Locate the cell with the specified text and output its (X, Y) center coordinate. 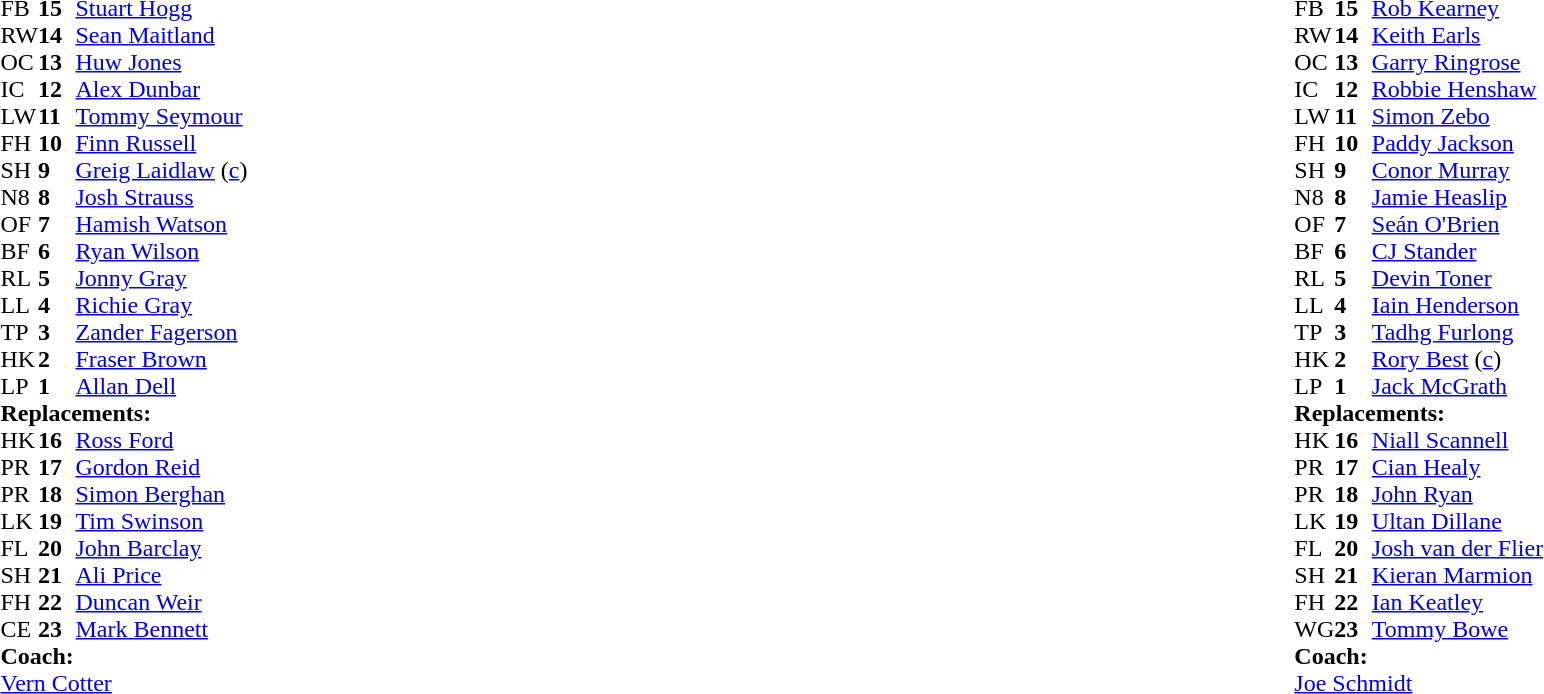
Conor Murray (1458, 170)
Huw Jones (162, 62)
Greig Laidlaw (c) (162, 170)
Allan Dell (162, 386)
Garry Ringrose (1458, 62)
CE (19, 630)
John Barclay (162, 548)
Kieran Marmion (1458, 576)
John Ryan (1458, 494)
Josh van der Flier (1458, 548)
Finn Russell (162, 144)
Alex Dunbar (162, 90)
Gordon Reid (162, 468)
Josh Strauss (162, 198)
Keith Earls (1458, 36)
Ultan Dillane (1458, 522)
Tadhg Furlong (1458, 332)
Devin Toner (1458, 278)
Tommy Seymour (162, 116)
CJ Stander (1458, 252)
Tim Swinson (162, 522)
Niall Scannell (1458, 440)
Seán O'Brien (1458, 224)
Ross Ford (162, 440)
Hamish Watson (162, 224)
Zander Fagerson (162, 332)
Simon Zebo (1458, 116)
Jonny Gray (162, 278)
Paddy Jackson (1458, 144)
Iain Henderson (1458, 306)
WG (1314, 630)
Richie Gray (162, 306)
Fraser Brown (162, 360)
Ian Keatley (1458, 602)
Simon Berghan (162, 494)
Ryan Wilson (162, 252)
Ali Price (162, 576)
Duncan Weir (162, 602)
Jamie Heaslip (1458, 198)
Robbie Henshaw (1458, 90)
Mark Bennett (162, 630)
Tommy Bowe (1458, 630)
Jack McGrath (1458, 386)
Sean Maitland (162, 36)
Rory Best (c) (1458, 360)
Cian Healy (1458, 468)
